Scan for the cell matching the given text and deliver its [x, y] coordinate at center. 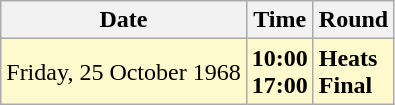
Time [280, 20]
Friday, 25 October 1968 [124, 72]
10:0017:00 [280, 72]
HeatsFinal [353, 72]
Round [353, 20]
Date [124, 20]
